Provide the (X, Y) coordinate of the cell's center where the given text is located.  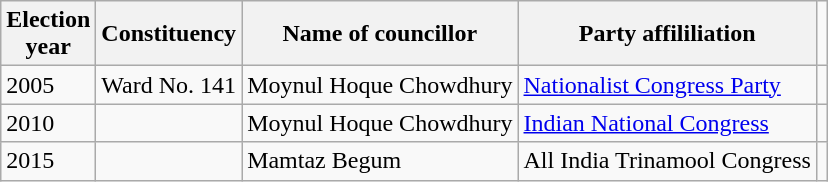
Indian National Congress (667, 123)
Constituency (169, 34)
2010 (48, 123)
Mamtaz Begum (380, 161)
2005 (48, 85)
Party affililiation (667, 34)
Name of councillor (380, 34)
Ward No. 141 (169, 85)
2015 (48, 161)
Election year (48, 34)
Nationalist Congress Party (667, 85)
All India Trinamool Congress (667, 161)
